Capture the cell that displays the provided text and extract its [X, Y] central coordinate. 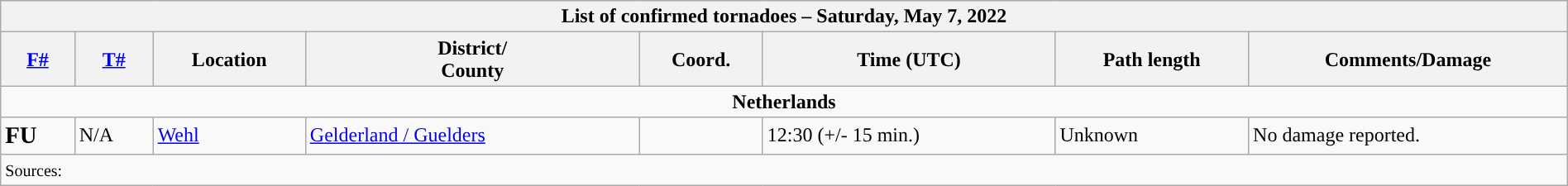
FU [38, 136]
Gelderland / Guelders [472, 136]
N/A [114, 136]
T# [114, 60]
Wehl [229, 136]
District/County [472, 60]
Netherlands [784, 102]
Comments/Damage [1408, 60]
List of confirmed tornadoes – Saturday, May 7, 2022 [784, 17]
12:30 (+/- 15 min.) [909, 136]
Location [229, 60]
No damage reported. [1408, 136]
Path length [1152, 60]
Coord. [701, 60]
F# [38, 60]
Time (UTC) [909, 60]
Sources: [784, 169]
Unknown [1152, 136]
